Return (X, Y) of the center of cell containing provided text 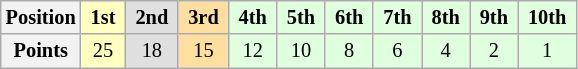
2nd (152, 17)
12 (253, 51)
6 (397, 51)
25 (104, 51)
8 (349, 51)
9th (494, 17)
Points (41, 51)
10th (547, 17)
Position (41, 17)
4th (253, 17)
1st (104, 17)
1 (547, 51)
6th (349, 17)
7th (397, 17)
8th (446, 17)
5th (301, 17)
18 (152, 51)
15 (203, 51)
10 (301, 51)
2 (494, 51)
3rd (203, 17)
4 (446, 51)
